From the cell containing the given text, extract its center point as [x, y] coordinate. 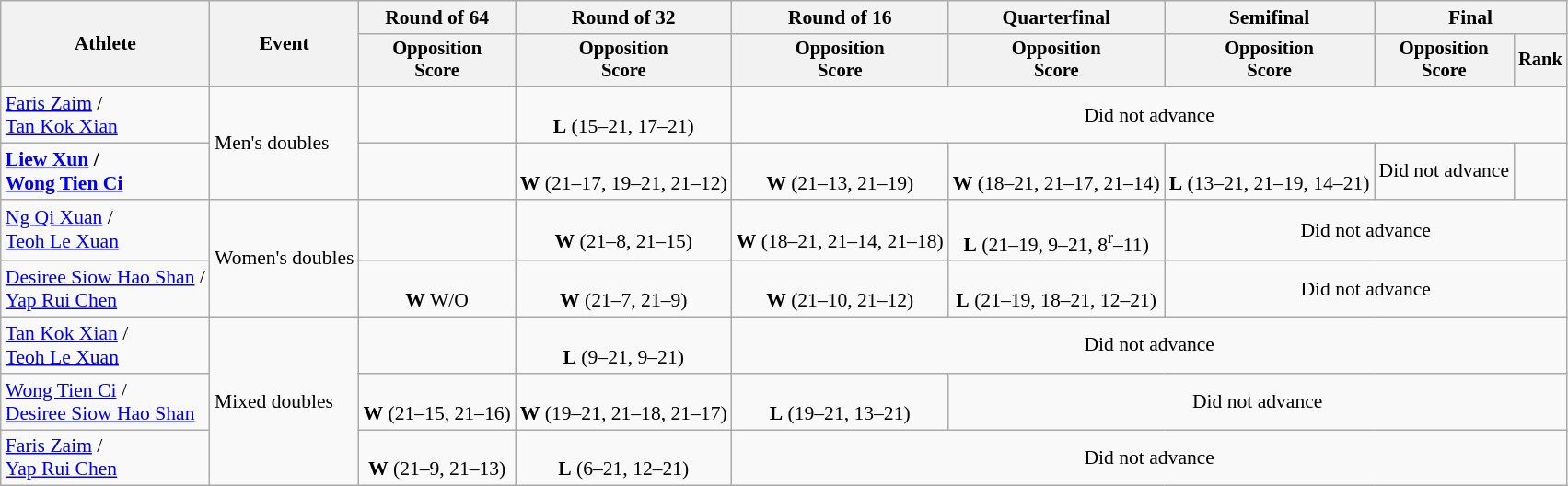
Women's doubles [285, 259]
Wong Tien Ci /Desiree Siow Hao Shan [105, 401]
W (21–17, 19–21, 21–12) [624, 171]
Liew Xun /Wong Tien Ci [105, 171]
Mixed doubles [285, 401]
Final [1469, 17]
L (9–21, 9–21) [624, 346]
W (21–13, 21–19) [840, 171]
Ng Qi Xuan /Teoh Le Xuan [105, 230]
W (21–8, 21–15) [624, 230]
L (15–21, 17–21) [624, 114]
L (6–21, 12–21) [624, 458]
Quarterfinal [1057, 17]
W (21–10, 21–12) [840, 289]
Men's doubles [285, 143]
Round of 16 [840, 17]
Faris Zaim /Tan Kok Xian [105, 114]
W (19–21, 21–18, 21–17) [624, 401]
L (21–19, 9–21, 8r–11) [1057, 230]
W (21–9, 21–13) [437, 458]
L (19–21, 13–21) [840, 401]
W (21–15, 21–16) [437, 401]
W (18–21, 21–17, 21–14) [1057, 171]
Rank [1540, 61]
Athlete [105, 44]
Event [285, 44]
L (21–19, 18–21, 12–21) [1057, 289]
Semifinal [1270, 17]
Tan Kok Xian /Teoh Le Xuan [105, 346]
Round of 32 [624, 17]
W (21–7, 21–9) [624, 289]
Desiree Siow Hao Shan /Yap Rui Chen [105, 289]
L (13–21, 21–19, 14–21) [1270, 171]
Round of 64 [437, 17]
W (18–21, 21–14, 21–18) [840, 230]
W W/O [437, 289]
Faris Zaim /Yap Rui Chen [105, 458]
